From the cell containing the given text, extract its center point as [X, Y] coordinate. 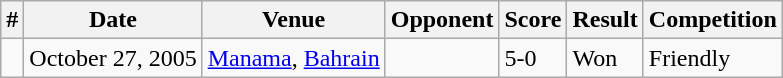
Opponent [442, 20]
Manama, Bahrain [294, 58]
Competition [712, 20]
Friendly [712, 58]
Date [113, 20]
October 27, 2005 [113, 58]
Score [533, 20]
Result [605, 20]
Venue [294, 20]
Won [605, 58]
# [12, 20]
5-0 [533, 58]
